Pinpoint the cell where the given text exists, returning its (X, Y) midpoint coordinate. 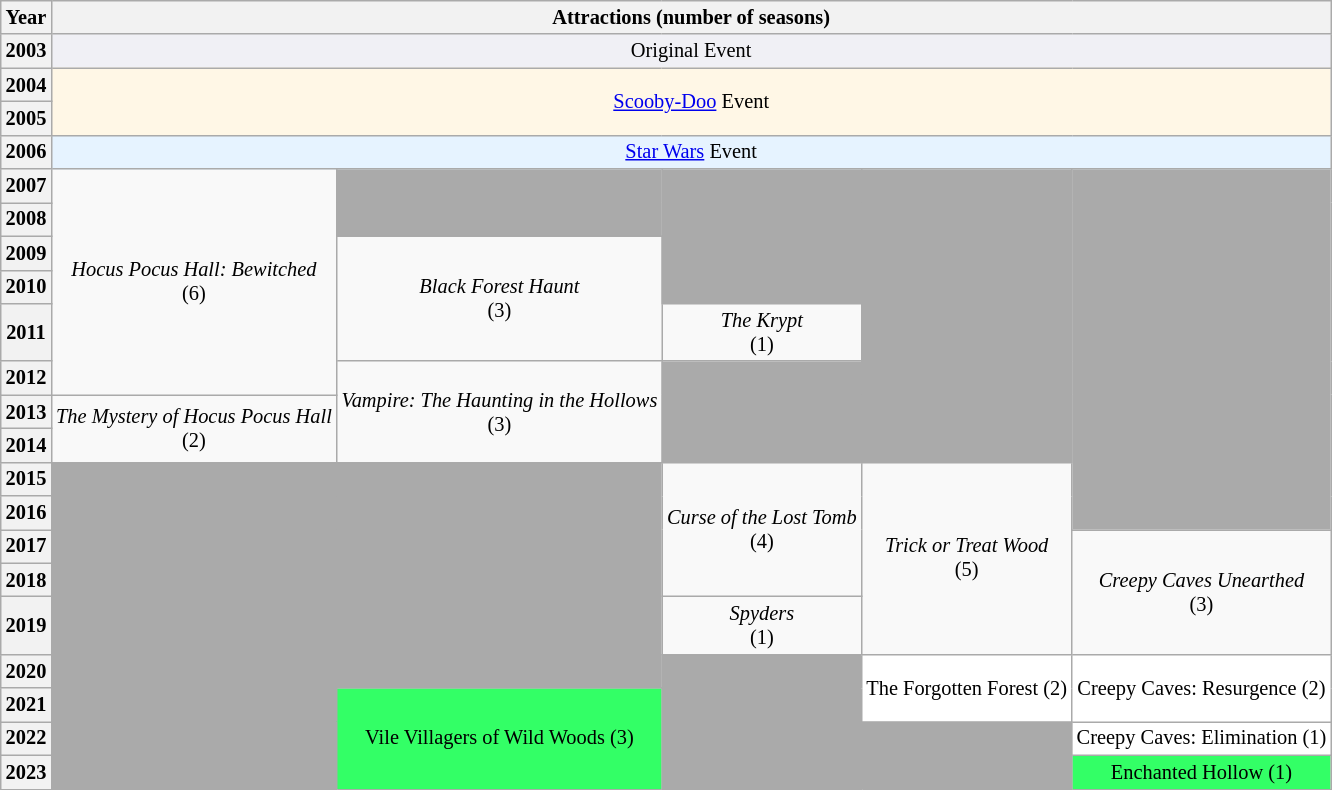
Vile Villagers of Wild Woods (3) (500, 738)
2007 (26, 186)
Creepy Caves: Elimination (1) (1202, 738)
2013 (26, 412)
2005 (26, 118)
2016 (26, 513)
2010 (26, 287)
Attractions (number of seasons) (691, 17)
Creepy Caves Unearthed(3) (1202, 592)
Original Event (691, 51)
2021 (26, 705)
Creepy Caves: Resurgence (2) (1202, 688)
Spyders(1) (762, 625)
2006 (26, 152)
Black Forest Haunt(3) (500, 298)
Curse of the Lost Tomb(4) (762, 530)
Trick or Treat Wood(5) (966, 558)
2008 (26, 219)
The Mystery of Hocus Pocus Hall(2) (194, 428)
2022 (26, 738)
2009 (26, 253)
2017 (26, 546)
Enchanted Hollow (1) (1202, 772)
Year (26, 17)
2003 (26, 51)
Vampire: The Haunting in the Hollows(3) (500, 412)
2019 (26, 625)
The Krypt(1) (762, 332)
Scooby-Doo Event (691, 102)
2011 (26, 332)
Hocus Pocus Hall: Bewitched(6) (194, 282)
2018 (26, 580)
2014 (26, 445)
2012 (26, 378)
2020 (26, 671)
2004 (26, 85)
2023 (26, 772)
2015 (26, 479)
The Forgotten Forest (2) (966, 688)
Star Wars Event (691, 152)
